Identify which cell holds the provided text, then report its (x, y) central coordinate. 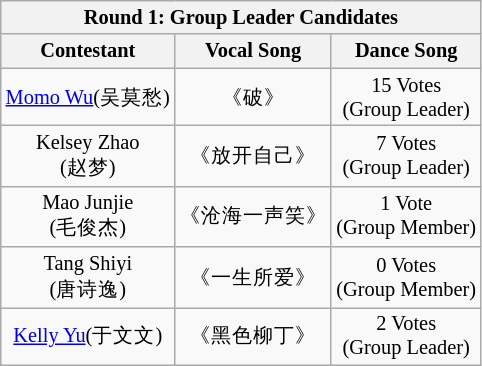
《破》 (254, 97)
7 Votes(Group Leader) (406, 156)
Kelsey Zhao(赵梦) (88, 156)
Kelly Yu(于文文) (88, 336)
Mao Junjie(毛俊杰) (88, 216)
Momo Wu(吴莫愁) (88, 97)
2 Votes(Group Leader) (406, 336)
《沧海一声笑》 (254, 216)
0 Votes(Group Member) (406, 278)
Tang Shiyi(唐诗逸) (88, 278)
15 Votes(Group Leader) (406, 97)
Contestant (88, 51)
《黑色柳丁》 (254, 336)
《放开自己》 (254, 156)
《一生所爱》 (254, 278)
1 Vote(Group Member) (406, 216)
Vocal Song (254, 51)
Dance Song (406, 51)
Round 1: Group Leader Candidates (241, 17)
